Capture the cell that displays the provided text and extract its [X, Y] central coordinate. 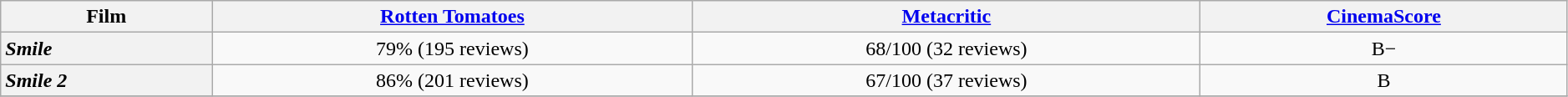
Smile [107, 48]
CinemaScore [1384, 17]
Rotten Tomatoes [453, 17]
68/100 (32 reviews) [946, 48]
Film [107, 17]
B [1384, 80]
B− [1384, 48]
Smile 2 [107, 80]
67/100 (37 reviews) [946, 80]
Metacritic [946, 17]
86% (201 reviews) [453, 80]
79% (195 reviews) [453, 48]
